Determine the (x, y) coordinate at the center of the cell enclosing the given text.  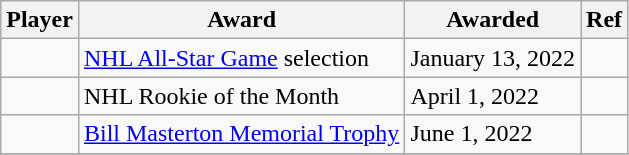
April 1, 2022 (493, 96)
January 13, 2022 (493, 58)
Ref (604, 20)
June 1, 2022 (493, 134)
Awarded (493, 20)
Player (40, 20)
Bill Masterton Memorial Trophy (241, 134)
NHL All-Star Game selection (241, 58)
NHL Rookie of the Month (241, 96)
Award (241, 20)
